Find where the given text appears and provide that cell's center as [x, y] coordinate. 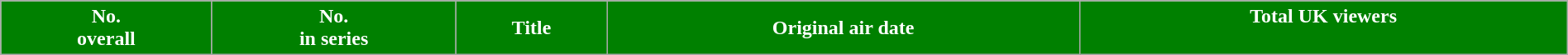
No.overall [106, 28]
Original air date [844, 28]
No.in series [334, 28]
Title [531, 28]
Total UK viewers [1323, 28]
